Capture the cell that displays the provided text and extract its (X, Y) central coordinate. 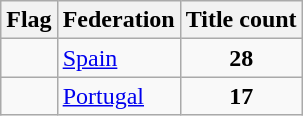
Title count (241, 20)
17 (241, 96)
Spain (118, 58)
Flag (29, 20)
Portugal (118, 96)
28 (241, 58)
Federation (118, 20)
